Determine the (X, Y) coordinate at the center of the cell enclosing the given text.  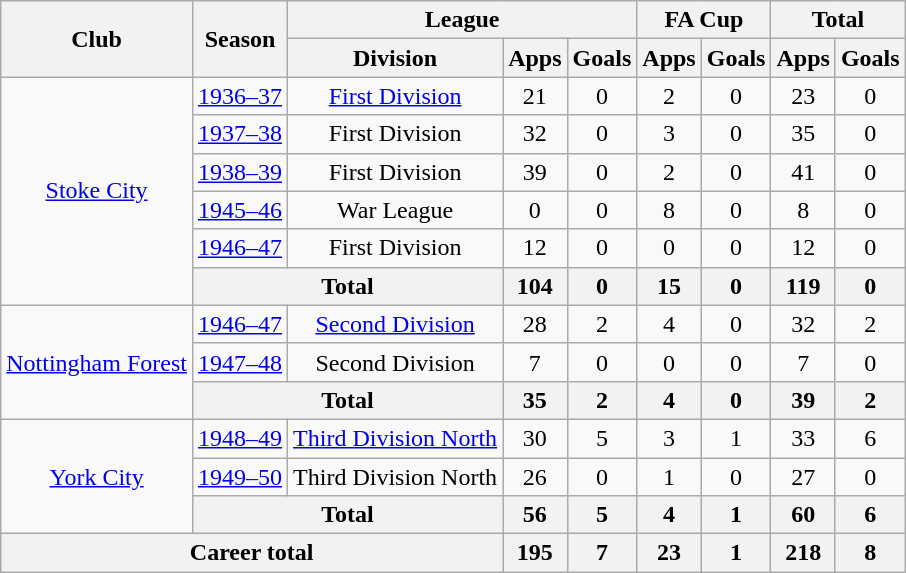
33 (803, 438)
28 (535, 324)
41 (803, 172)
League (462, 20)
30 (535, 438)
195 (535, 553)
FA Cup (704, 20)
27 (803, 477)
1949–50 (240, 477)
York City (97, 476)
1948–49 (240, 438)
119 (803, 286)
1937–38 (240, 134)
60 (803, 515)
Division (396, 58)
15 (669, 286)
56 (535, 515)
Nottingham Forest (97, 362)
Career total (252, 553)
1947–48 (240, 362)
1936–37 (240, 96)
1945–46 (240, 210)
104 (535, 286)
1938–39 (240, 172)
21 (535, 96)
218 (803, 553)
War League (396, 210)
Season (240, 39)
Club (97, 39)
Stoke City (97, 191)
26 (535, 477)
